Locate the cell with the specified text and output its [x, y] center coordinate. 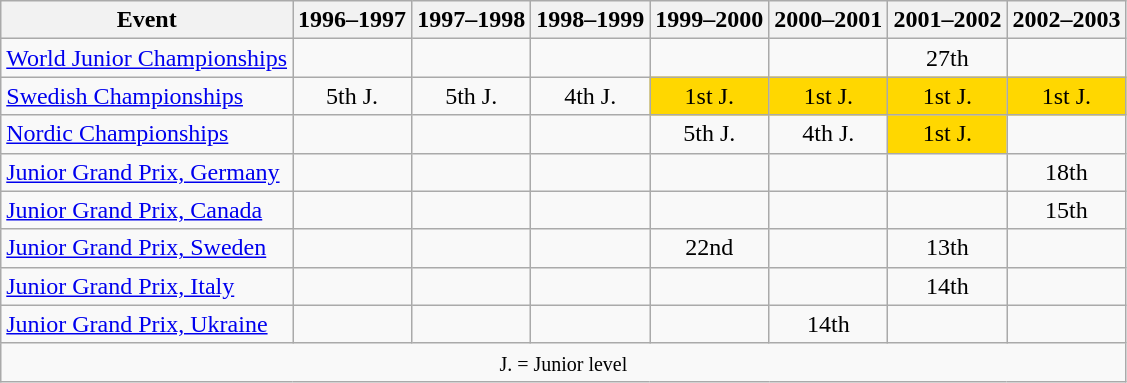
World Junior Championships [147, 58]
1997–1998 [472, 20]
2002–2003 [1066, 20]
18th [1066, 172]
Junior Grand Prix, Ukraine [147, 324]
15th [1066, 210]
Junior Grand Prix, Germany [147, 172]
1996–1997 [352, 20]
J. = Junior level [564, 362]
Swedish Championships [147, 96]
2000–2001 [828, 20]
13th [948, 248]
Event [147, 20]
1999–2000 [710, 20]
22nd [710, 248]
Junior Grand Prix, Sweden [147, 248]
1998–1999 [590, 20]
2001–2002 [948, 20]
27th [948, 58]
Junior Grand Prix, Italy [147, 286]
Junior Grand Prix, Canada [147, 210]
Nordic Championships [147, 134]
